Scan for the cell matching the given text and deliver its [x, y] coordinate at center. 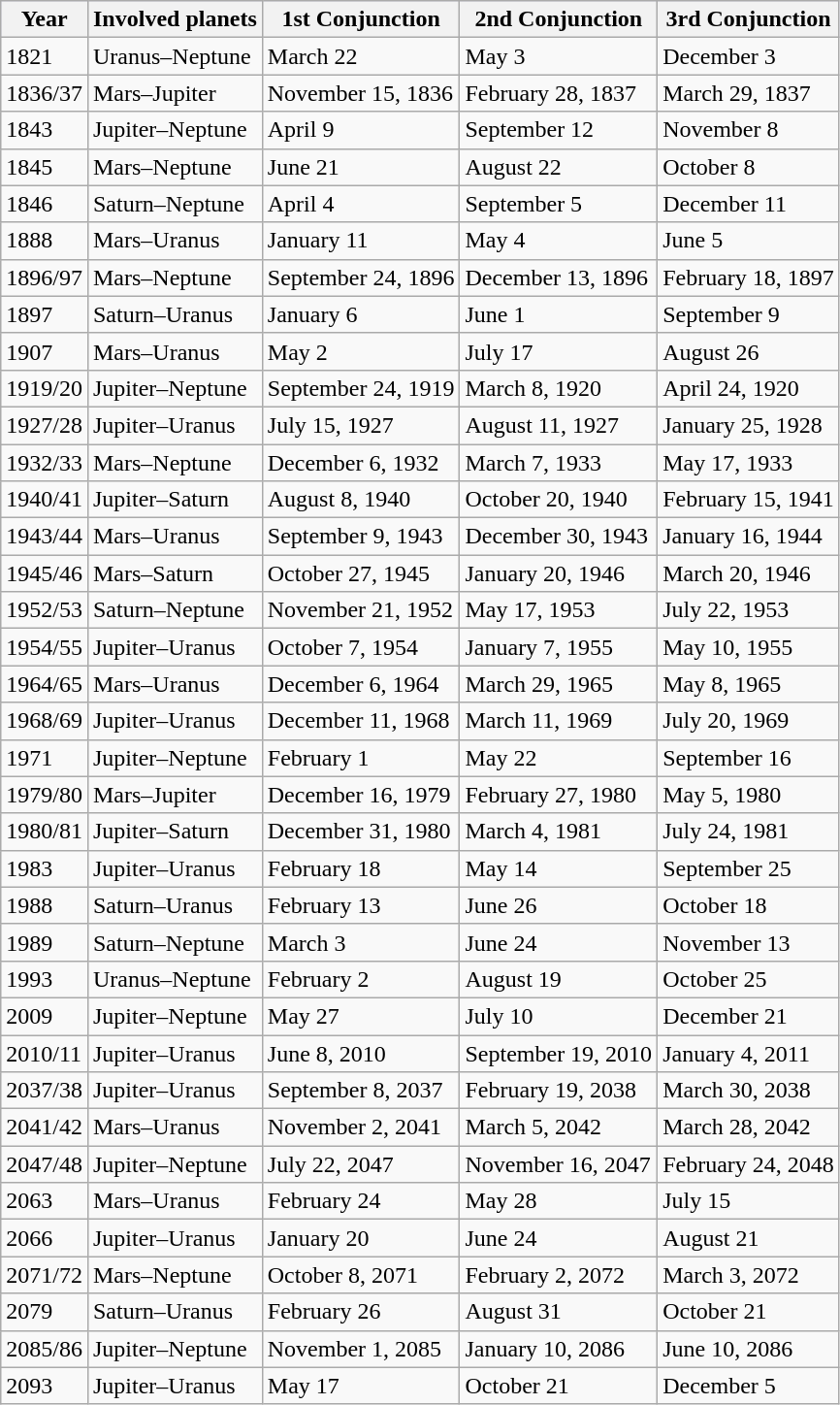
September 9, 1943 [361, 537]
2063 [45, 1201]
December 3 [749, 56]
October 18 [749, 905]
February 1 [361, 758]
1846 [45, 204]
August 22 [559, 167]
1919/20 [45, 388]
July 15, 1927 [361, 425]
May 22 [559, 758]
March 30, 2038 [749, 1091]
1968/69 [45, 721]
1943/44 [45, 537]
December 31, 1980 [361, 832]
1988 [45, 905]
December 16, 1979 [361, 795]
March 3, 2072 [749, 1275]
June 1 [559, 314]
December 6, 1964 [361, 684]
1845 [45, 167]
February 18 [361, 868]
January 25, 1928 [749, 425]
September 8, 2037 [361, 1091]
March 29, 1837 [749, 93]
December 13, 1896 [559, 278]
March 8, 1920 [559, 388]
1927/28 [45, 425]
May 4 [559, 241]
2085/86 [45, 1349]
2037/38 [45, 1091]
March 7, 1933 [559, 463]
January 6 [361, 314]
May 17, 1933 [749, 463]
1940/41 [45, 500]
August 11, 1927 [559, 425]
June 21 [361, 167]
1979/80 [45, 795]
February 28, 1837 [559, 93]
2009 [45, 1016]
December 11 [749, 204]
April 9 [361, 130]
February 2, 2072 [559, 1275]
November 21, 1952 [361, 610]
January 7, 1955 [559, 647]
October 7, 1954 [361, 647]
December 11, 1968 [361, 721]
March 4, 1981 [559, 832]
September 19, 2010 [559, 1053]
February 15, 1941 [749, 500]
Involved planets [175, 19]
1952/53 [45, 610]
1st Conjunction [361, 19]
2010/11 [45, 1053]
1843 [45, 130]
March 3 [361, 942]
1964/65 [45, 684]
October 25 [749, 979]
September 9 [749, 314]
2041/42 [45, 1127]
February 13 [361, 905]
May 5, 1980 [749, 795]
October 8, 2071 [361, 1275]
Year [45, 19]
June 5 [749, 241]
February 24 [361, 1201]
February 26 [361, 1312]
December 5 [749, 1386]
December 21 [749, 1016]
2079 [45, 1312]
March 28, 2042 [749, 1127]
February 2 [361, 979]
February 27, 1980 [559, 795]
2047/48 [45, 1164]
Mars–Saturn [175, 573]
December 6, 1932 [361, 463]
1993 [45, 979]
September 25 [749, 868]
May 14 [559, 868]
November 8 [749, 130]
June 26 [559, 905]
February 19, 2038 [559, 1091]
October 8 [749, 167]
October 27, 1945 [361, 573]
1980/81 [45, 832]
August 21 [749, 1238]
March 20, 1946 [749, 573]
2066 [45, 1238]
July 22, 2047 [361, 1164]
July 20, 1969 [749, 721]
May 3 [559, 56]
May 2 [361, 351]
April 24, 1920 [749, 388]
1836/37 [45, 93]
March 5, 2042 [559, 1127]
July 24, 1981 [749, 832]
May 8, 1965 [749, 684]
May 10, 1955 [749, 647]
September 12 [559, 130]
November 1, 2085 [361, 1349]
September 5 [559, 204]
1907 [45, 351]
January 20 [361, 1238]
November 13 [749, 942]
1888 [45, 241]
January 10, 2086 [559, 1349]
July 17 [559, 351]
December 30, 1943 [559, 537]
July 10 [559, 1016]
February 18, 1897 [749, 278]
August 26 [749, 351]
September 16 [749, 758]
April 4 [361, 204]
November 15, 1836 [361, 93]
August 19 [559, 979]
June 8, 2010 [361, 1053]
August 8, 1940 [361, 500]
May 27 [361, 1016]
1945/46 [45, 573]
1896/97 [45, 278]
2nd Conjunction [559, 19]
November 2, 2041 [361, 1127]
July 22, 1953 [749, 610]
2071/72 [45, 1275]
August 31 [559, 1312]
1897 [45, 314]
1821 [45, 56]
October 20, 1940 [559, 500]
January 11 [361, 241]
May 28 [559, 1201]
2093 [45, 1386]
March 22 [361, 56]
January 20, 1946 [559, 573]
September 24, 1896 [361, 278]
June 10, 2086 [749, 1349]
March 11, 1969 [559, 721]
1989 [45, 942]
3rd Conjunction [749, 19]
September 24, 1919 [361, 388]
February 24, 2048 [749, 1164]
January 4, 2011 [749, 1053]
January 16, 1944 [749, 537]
May 17, 1953 [559, 610]
1983 [45, 868]
November 16, 2047 [559, 1164]
March 29, 1965 [559, 684]
1971 [45, 758]
1932/33 [45, 463]
1954/55 [45, 647]
July 15 [749, 1201]
May 17 [361, 1386]
